Provide the [x, y] coordinate of the cell's center where the given text is located.  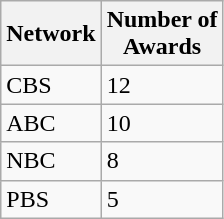
8 [162, 161]
PBS [51, 199]
5 [162, 199]
Network [51, 34]
CBS [51, 85]
10 [162, 123]
ABC [51, 123]
Number ofAwards [162, 34]
NBC [51, 161]
12 [162, 85]
